Return the (X, Y) coordinate for the center point of the cell that contains the specified text.  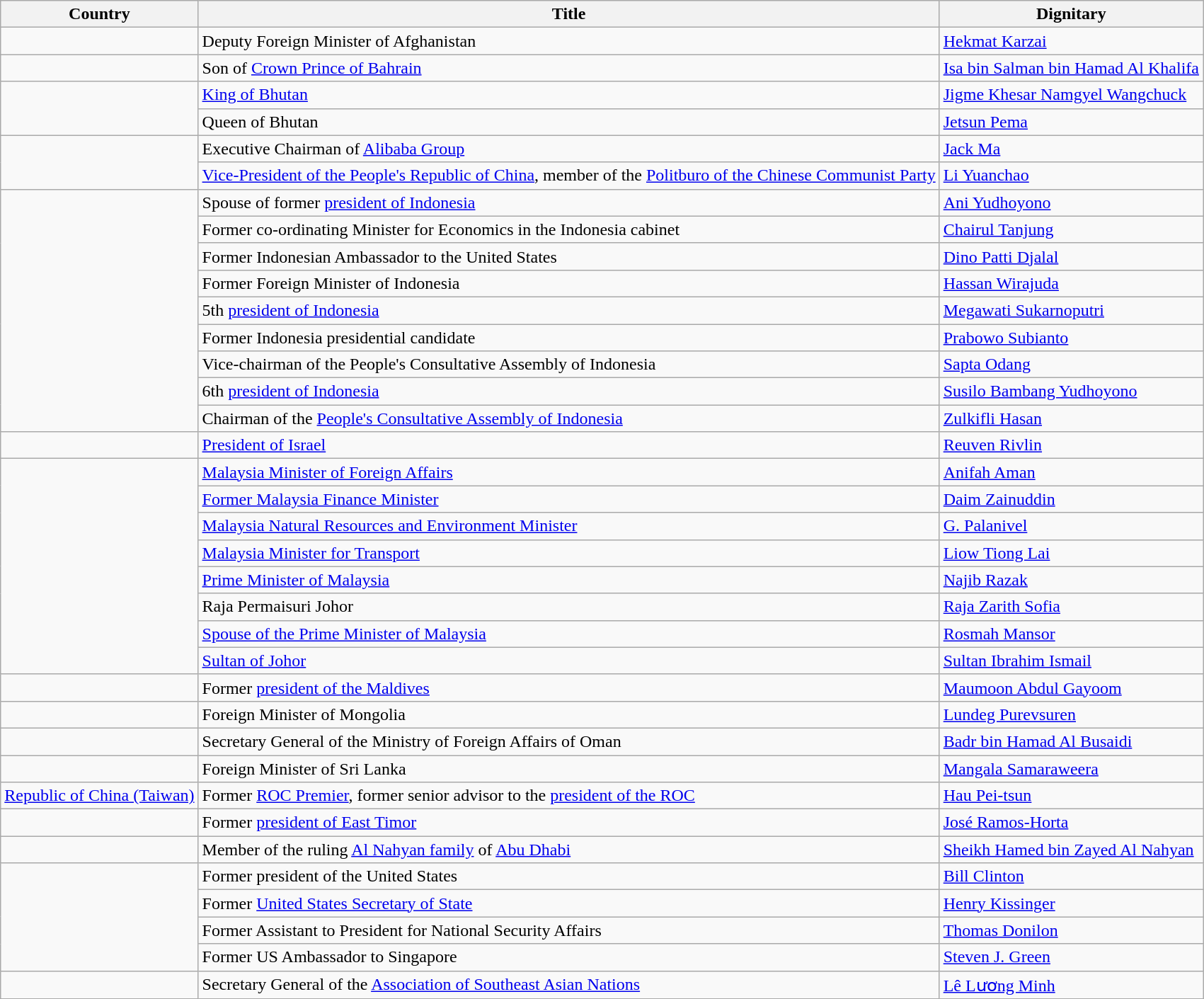
Former Malaysia Finance Minister (569, 499)
Maumoon Abdul Gayoom (1071, 687)
Mangala Samaraweera (1071, 768)
President of Israel (569, 445)
Daim Zainuddin (1071, 499)
Prabowo Subianto (1071, 338)
5th president of Indonesia (569, 310)
Chairul Tanjung (1071, 229)
Susilo Bambang Yudhoyono (1071, 392)
G. Palanivel (1071, 526)
Prime Minister of Malaysia (569, 580)
Isa bin Salman bin Hamad Al Khalifa (1071, 68)
Foreign Minister of Mongolia (569, 714)
Lundeg Purevsuren (1071, 714)
Chairman of the People's Consultative Assembly of Indonesia (569, 418)
Title (569, 14)
Malaysia Natural Resources and Environment Minister (569, 526)
Spouse of the Prime Minister of Malaysia (569, 634)
Hassan Wirajuda (1071, 283)
Queen of Bhutan (569, 122)
Najib Razak (1071, 580)
Raja Zarith Sofia (1071, 607)
Country (99, 14)
Son of Crown Prince of Bahrain (569, 68)
Hekmat Karzai (1071, 41)
Vice-President of the People's Republic of China, member of the Politburo of the Chinese Communist Party (569, 176)
King of Bhutan (569, 95)
Lê Lương Minh (1071, 985)
Steven J. Green (1071, 957)
Li Yuanchao (1071, 176)
Former Indonesian Ambassador to the United States (569, 256)
José Ramos-Horta (1071, 823)
Megawati Sukarnoputri (1071, 310)
Dino Patti Djalal (1071, 256)
Zulkifli Hasan (1071, 418)
6th president of Indonesia (569, 392)
Former president of the United States (569, 877)
Executive Chairman of Alibaba Group (569, 149)
Sapta Odang (1071, 365)
Badr bin Hamad Al Busaidi (1071, 741)
Rosmah Mansor (1071, 634)
Vice-chairman of the People's Consultative Assembly of Indonesia (569, 365)
Secretary General of the Ministry of Foreign Affairs of Oman (569, 741)
Former ROC Premier, former senior advisor to the president of the ROC (569, 796)
Hau Pei-tsun (1071, 796)
Former Indonesia presidential candidate (569, 338)
Ani Yudhoyono (1071, 202)
Former Assistant to President for National Security Affairs (569, 930)
Republic of China (Taiwan) (99, 796)
Henry Kissinger (1071, 903)
Former co-ordinating Minister for Economics in the Indonesia cabinet (569, 229)
Raja Permaisuri Johor (569, 607)
Dignitary (1071, 14)
Deputy Foreign Minister of Afghanistan (569, 41)
Malaysia Minister of Foreign Affairs (569, 472)
Sheikh Hamed bin Zayed Al Nahyan (1071, 850)
Sultan of Johor (569, 661)
Jigme Khesar Namgyel Wangchuck (1071, 95)
Former US Ambassador to Singapore (569, 957)
Jack Ma (1071, 149)
Bill Clinton (1071, 877)
Secretary General of the Association of Southeast Asian Nations (569, 985)
Jetsun Pema (1071, 122)
Malaysia Minister for Transport (569, 553)
Sultan Ibrahim Ismail (1071, 661)
Former president of the Maldives (569, 687)
Foreign Minister of Sri Lanka (569, 768)
Reuven Rivlin (1071, 445)
Anifah Aman (1071, 472)
Thomas Donilon (1071, 930)
Liow Tiong Lai (1071, 553)
Former Foreign Minister of Indonesia (569, 283)
Former United States Secretary of State (569, 903)
Spouse of former president of Indonesia (569, 202)
Former president of East Timor (569, 823)
Member of the ruling Al Nahyan family of Abu Dhabi (569, 850)
